Provide the [x, y] coordinate of the cell's center where the given text is located.  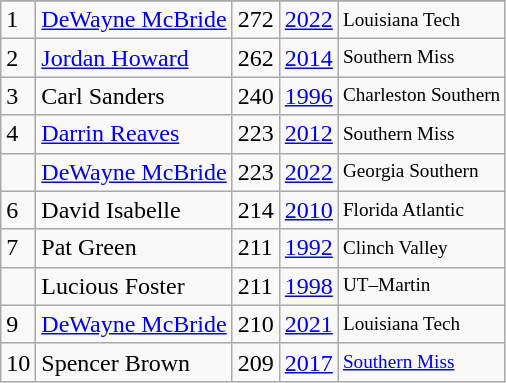
Lucious Foster [134, 286]
Spencer Brown [134, 362]
9 [18, 324]
Pat Green [134, 248]
Clinch Valley [421, 248]
2 [18, 58]
272 [256, 20]
UT–Martin [421, 286]
262 [256, 58]
210 [256, 324]
1996 [308, 96]
7 [18, 248]
2021 [308, 324]
2014 [308, 58]
209 [256, 362]
1992 [308, 248]
Florida Atlantic [421, 210]
Georgia Southern [421, 172]
Darrin Reaves [134, 134]
6 [18, 210]
David Isabelle [134, 210]
10 [18, 362]
Jordan Howard [134, 58]
214 [256, 210]
3 [18, 96]
Charleston Southern [421, 96]
1998 [308, 286]
2017 [308, 362]
4 [18, 134]
1 [18, 20]
240 [256, 96]
Carl Sanders [134, 96]
2010 [308, 210]
2012 [308, 134]
